Scan for the cell matching the given text and deliver its (X, Y) coordinate at center. 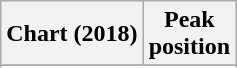
Peak position (189, 34)
Chart (2018) (72, 34)
